Pinpoint the cell where the given text exists, returning its (X, Y) midpoint coordinate. 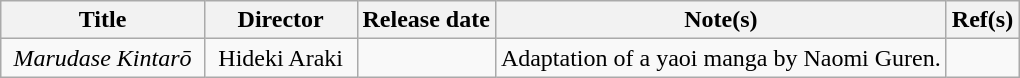
Director (280, 20)
Title (103, 20)
Hideki Araki (280, 58)
Marudase Kintarō (103, 58)
Release date (426, 20)
Note(s) (720, 20)
Ref(s) (982, 20)
Adaptation of a yaoi manga by Naomi Guren. (720, 58)
